Detect which cell encompasses the target text, then output its [x, y] center coordinate. 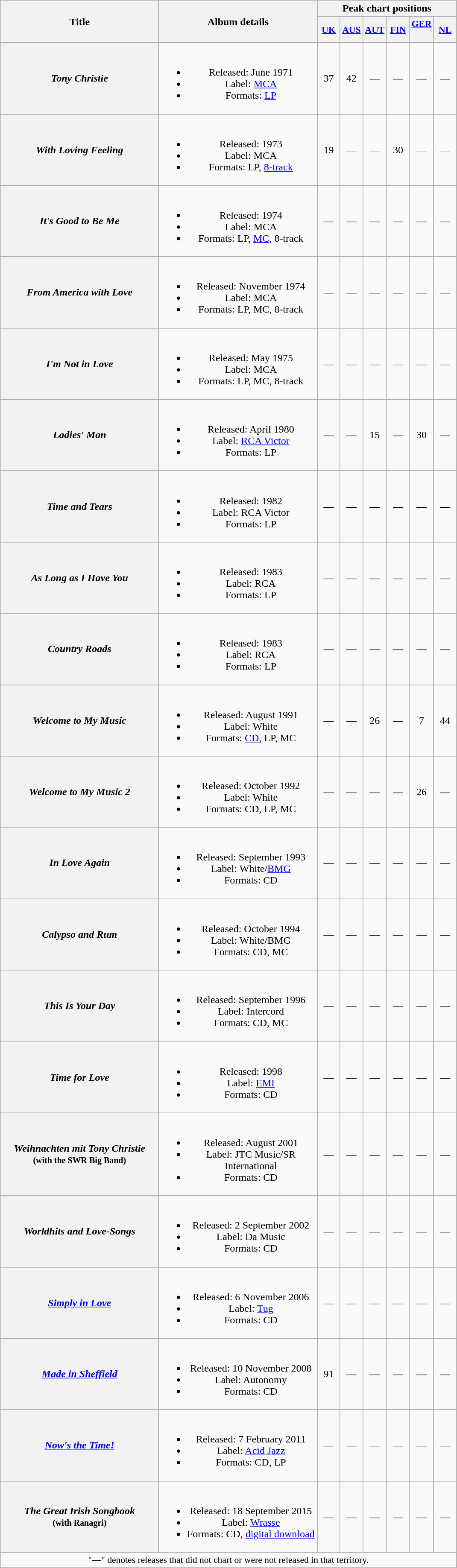
Released: August 1991Label: WhiteFormats: CD, LP, MC [238, 721]
Released: April 1980Label: RCA VictorFormats: LP [238, 435]
Made in Sheffield [79, 1374]
"—" denotes releases that did not chart or were not released in that territory. [228, 1560]
15 [375, 435]
Title [79, 21]
37 [329, 79]
In Love Again [79, 863]
Time for Love [79, 1077]
Country Roads [79, 649]
Album details [238, 21]
Released: 1973Label: MCAFormats: LP, 8-track [238, 149]
44 [445, 721]
Welcome to My Music [79, 721]
42 [351, 79]
Released: 1974Label: MCAFormats: LP, MC, 8-track [238, 221]
NL [445, 30]
AUT [375, 30]
Now's the Time! [79, 1445]
Released: October 1994Label: White/BMGFormats: CD, MC [238, 934]
Released: June 1971Label: MCAFormats: LP [238, 79]
FIN [398, 30]
Simply in Love [79, 1302]
Released: September 1993Label: White/BMGFormats: CD [238, 863]
From America with Love [79, 292]
Time and Tears [79, 506]
Calypso and Rum [79, 934]
Released: 7 February 2011Label: Acid JazzFormats: CD, LP [238, 1445]
It's Good to Be Me [79, 221]
I'm Not in Love [79, 364]
The Great Irish Songbook(with Ranagri) [79, 1517]
UK [329, 30]
As Long as I Have You [79, 577]
Welcome to My Music 2 [79, 792]
AUS [351, 30]
GER [422, 30]
19 [329, 149]
Released: 10 November 2008Label: AutonomyFormats: CD [238, 1374]
Released: August 2001Label: JTC Music/SR InternationalFormats: CD [238, 1154]
Released: May 1975Label: MCAFormats: LP, MC, 8-track [238, 364]
Worldhits and Love-Songs [79, 1232]
This Is Your Day [79, 1006]
With Loving Feeling [79, 149]
Released: 1998Label: EMIFormats: CD [238, 1077]
Released: November 1974Label: MCAFormats: LP, MC, 8-track [238, 292]
Weihnachten mit Tony Christie(with the SWR Big Band) [79, 1154]
Tony Christie [79, 79]
7 [422, 721]
Released: 1982Label: RCA VictorFormats: LP [238, 506]
Peak chart positions [387, 9]
Released: 6 November 2006Label: TugFormats: CD [238, 1302]
Released: September 1996Label: IntercordFormats: CD, MC [238, 1006]
Ladies' Man [79, 435]
Released: 2 September 2002Label: Da MusicFormats: CD [238, 1232]
Released: October 1992Label: WhiteFormats: CD, LP, MC [238, 792]
Released: 18 September 2015Label: WrasseFormats: CD, digital download [238, 1517]
91 [329, 1374]
